Output the (x, y) coordinate of the center of the cell containing the given text.  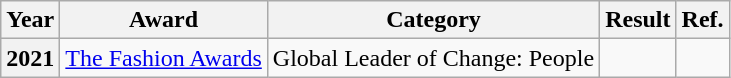
Award (164, 20)
Ref. (702, 20)
Category (433, 20)
2021 (30, 58)
The Fashion Awards (164, 58)
Global Leader of Change: People (433, 58)
Year (30, 20)
Result (638, 20)
